Search for the cell housing the specified text and yield its [x, y] center coordinate. 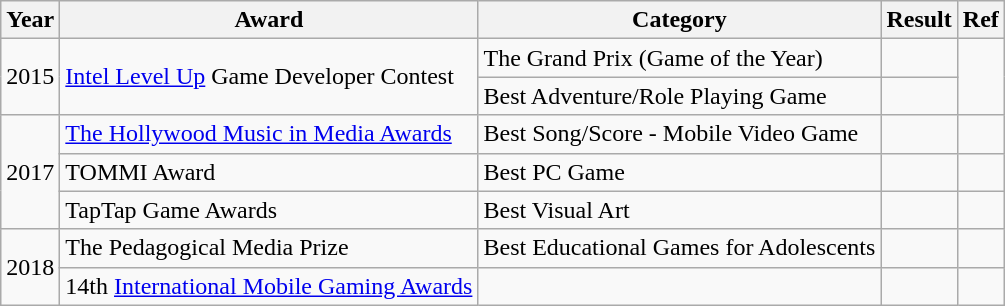
Result [919, 20]
Best Educational Games for Adolescents [680, 248]
Intel Level Up Game Developer Contest [269, 77]
The Hollywood Music in Media Awards [269, 134]
2017 [30, 172]
14th International Mobile Gaming Awards [269, 286]
2018 [30, 267]
Year [30, 20]
Best PC Game [680, 172]
TapTap Game Awards [269, 210]
Ref [980, 20]
Best Adventure/Role Playing Game [680, 96]
TOMMI Award [269, 172]
The Pedagogical Media Prize [269, 248]
Award [269, 20]
2015 [30, 77]
Best Visual Art [680, 210]
Best Song/Score - Mobile Video Game [680, 134]
The Grand Prix (Game of the Year) [680, 58]
Category [680, 20]
